Pinpoint the cell where the given text exists, returning its [X, Y] midpoint coordinate. 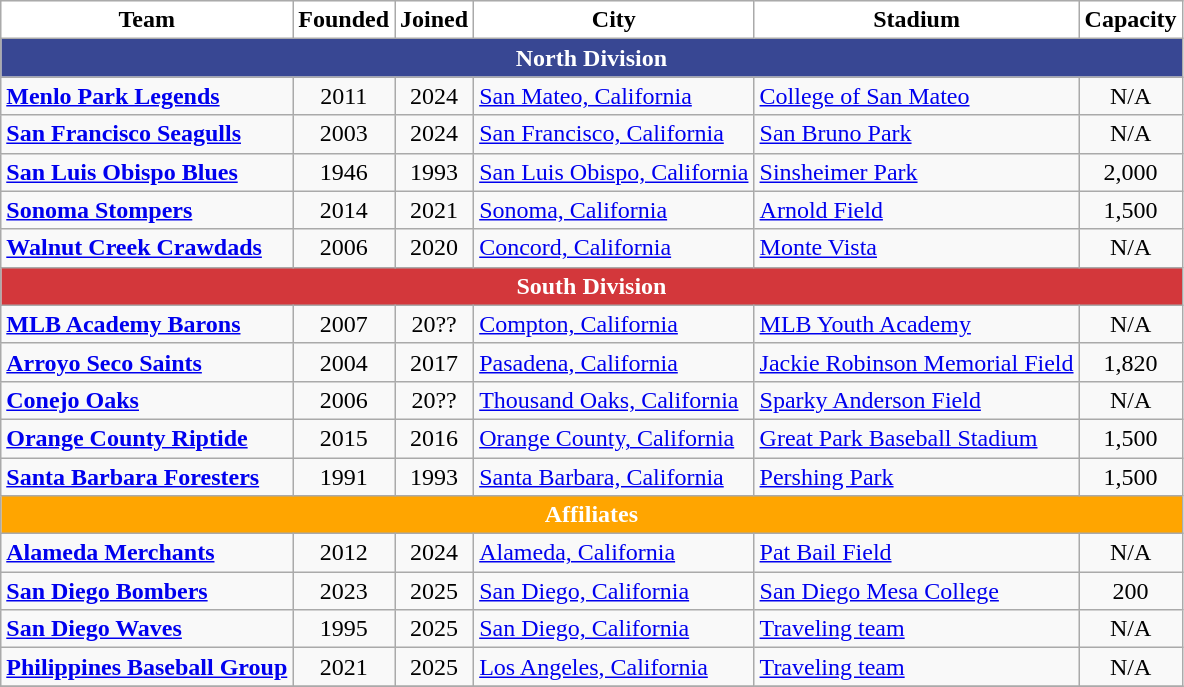
MLB Academy Barons [147, 324]
Alameda Merchants [147, 553]
Orange County Riptide [147, 438]
South Division [592, 286]
College of San Mateo [916, 96]
North Division [592, 58]
Sonoma, California [614, 210]
1991 [344, 477]
Stadium [916, 20]
Orange County, California [614, 438]
Walnut Creek Crawdads [147, 248]
Pershing Park [916, 477]
San Mateo, California [614, 96]
2017 [434, 362]
2011 [344, 96]
2015 [344, 438]
1995 [344, 629]
San Diego Mesa College [916, 591]
San Bruno Park [916, 134]
Los Angeles, California [614, 667]
Conejo Oaks [147, 400]
San Diego Bombers [147, 591]
San Luis Obispo Blues [147, 172]
San Francisco Seagulls [147, 134]
Philippines Baseball Group [147, 667]
Pasadena, California [614, 362]
1,820 [1130, 362]
Great Park Baseball Stadium [916, 438]
San Luis Obispo, California [614, 172]
Arnold Field [916, 210]
200 [1130, 591]
2,000 [1130, 172]
2023 [344, 591]
Capacity [1130, 20]
2016 [434, 438]
Alameda, California [614, 553]
Sonoma Stompers [147, 210]
MLB Youth Academy [916, 324]
1946 [344, 172]
2003 [344, 134]
Thousand Oaks, California [614, 400]
City [614, 20]
Joined [434, 20]
Sparky Anderson Field [916, 400]
San Diego Waves [147, 629]
Santa Barbara, California [614, 477]
Jackie Robinson Memorial Field [916, 362]
Santa Barbara Foresters [147, 477]
Sinsheimer Park [916, 172]
San Francisco, California [614, 134]
2012 [344, 553]
Founded [344, 20]
Concord, California [614, 248]
Arroyo Seco Saints [147, 362]
Team [147, 20]
Affiliates [592, 515]
2014 [344, 210]
2007 [344, 324]
Menlo Park Legends [147, 96]
Monte Vista [916, 248]
2004 [344, 362]
Compton, California [614, 324]
2020 [434, 248]
Pat Bail Field [916, 553]
